Find where the given text appears and provide that cell's center as [x, y] coordinate. 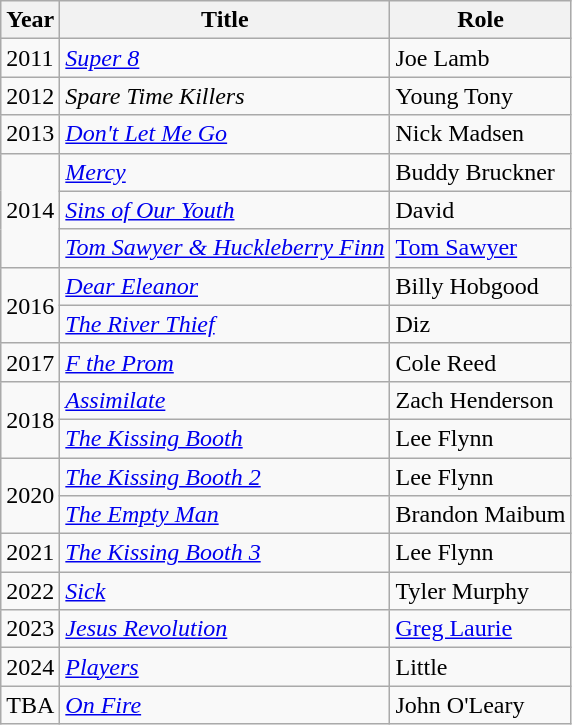
Assimilate [225, 400]
F the Prom [225, 362]
Don't Let Me Go [225, 134]
The Kissing Booth 2 [225, 477]
Billy Hobgood [480, 286]
Role [480, 20]
Year [30, 20]
Super 8 [225, 58]
Tom Sawyer [480, 248]
2013 [30, 134]
Tyler Murphy [480, 591]
David [480, 210]
2018 [30, 419]
Players [225, 667]
Sins of Our Youth [225, 210]
2022 [30, 591]
2012 [30, 96]
Spare Time Killers [225, 96]
Nick Madsen [480, 134]
Joe Lamb [480, 58]
Zach Henderson [480, 400]
2011 [30, 58]
Cole Reed [480, 362]
The Empty Man [225, 515]
2017 [30, 362]
2016 [30, 305]
Little [480, 667]
Dear Eleanor [225, 286]
2024 [30, 667]
2023 [30, 629]
TBA [30, 705]
The River Thief [225, 324]
Brandon Maibum [480, 515]
2020 [30, 496]
The Kissing Booth [225, 438]
John O'Leary [480, 705]
2021 [30, 553]
Young Tony [480, 96]
2014 [30, 210]
Greg Laurie [480, 629]
Tom Sawyer & Huckleberry Finn [225, 248]
Buddy Bruckner [480, 172]
The Kissing Booth 3 [225, 553]
Sick [225, 591]
Mercy [225, 172]
Diz [480, 324]
On Fire [225, 705]
Title [225, 20]
Jesus Revolution [225, 629]
